Determine the [X, Y] coordinate at the center of the cell enclosing the given text.  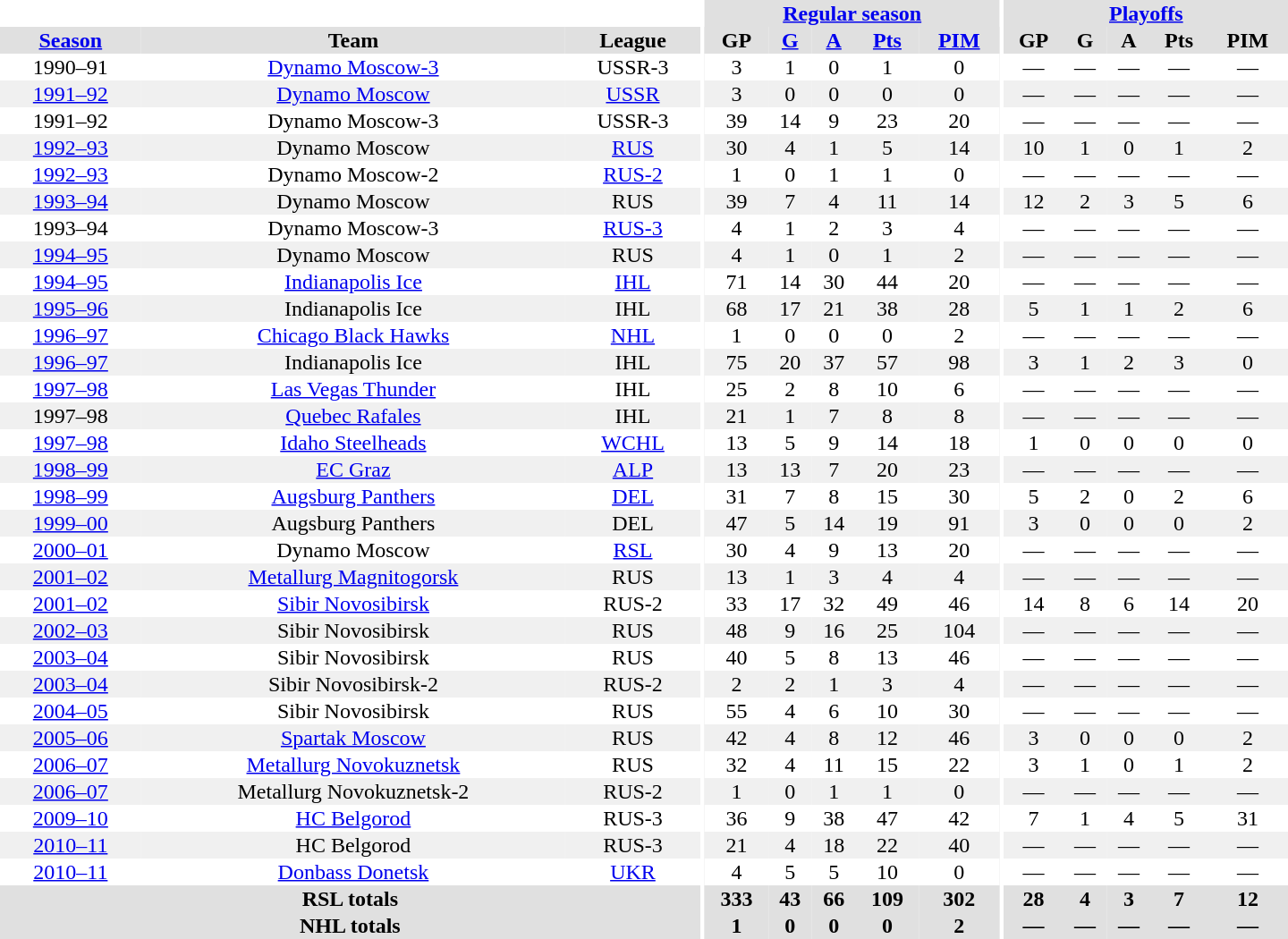
UKR [632, 872]
2000–01 [71, 550]
Quebec Rafales [354, 416]
Dynamo Moscow-2 [354, 174]
2002–03 [71, 630]
66 [834, 899]
1990–91 [71, 67]
109 [887, 899]
302 [959, 899]
57 [887, 362]
2009–10 [71, 818]
43 [791, 899]
Metallurg Novokuznetsk-2 [354, 791]
98 [959, 362]
333 [737, 899]
33 [737, 604]
Metallurg Magnitogorsk [354, 577]
16 [834, 630]
Las Vegas Thunder [354, 389]
ALP [632, 469]
36 [737, 818]
NHL [632, 335]
2005–06 [71, 738]
1995–96 [71, 309]
55 [737, 711]
Season [71, 40]
1999–00 [71, 523]
104 [959, 630]
71 [737, 282]
EC Graz [354, 469]
44 [887, 282]
Donbass Donetsk [354, 872]
RSL totals [351, 899]
75 [737, 362]
19 [887, 523]
Metallurg Novokuznetsk [354, 765]
League [632, 40]
2004–05 [71, 711]
68 [737, 309]
Idaho Steelheads [354, 443]
Team [354, 40]
NHL totals [351, 926]
Spartak Moscow [354, 738]
WCHL [632, 443]
RSL [632, 550]
49 [887, 604]
Sibir Novosibirsk-2 [354, 684]
91 [959, 523]
Playoffs [1147, 13]
48 [737, 630]
37 [834, 362]
USSR [632, 94]
Regular season [852, 13]
Chicago Black Hawks [354, 335]
